Locate the cell with the specified text and output its (X, Y) center coordinate. 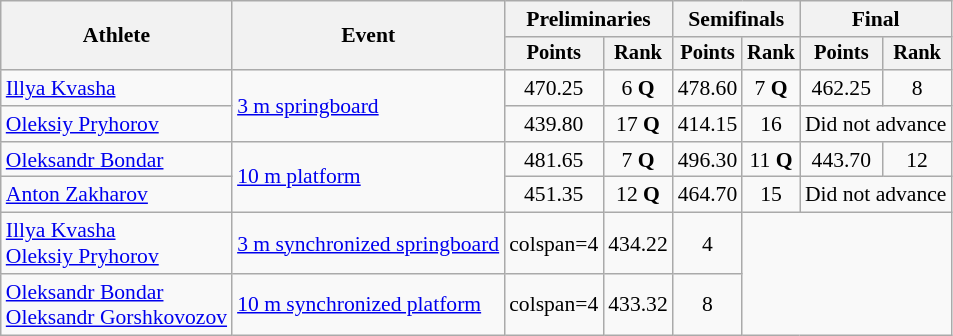
478.60 (708, 88)
Final (876, 19)
12 Q (638, 195)
Illya KvashaOleksiy Pryhorov (116, 244)
Illya Kvasha (116, 88)
Athlete (116, 36)
6 Q (638, 88)
481.65 (554, 160)
496.30 (708, 160)
462.25 (842, 88)
439.80 (554, 124)
4 (708, 244)
464.70 (708, 195)
3 m synchronized springboard (368, 244)
11 Q (771, 160)
Oleksandr BondarOleksandr Gorshkovozov (116, 304)
434.22 (638, 244)
12 (918, 160)
451.35 (554, 195)
433.32 (638, 304)
443.70 (842, 160)
10 m synchronized platform (368, 304)
Semifinals (736, 19)
16 (771, 124)
17 Q (638, 124)
15 (771, 195)
Event (368, 36)
Oleksiy Pryhorov (116, 124)
Preliminaries (588, 19)
Anton Zakharov (116, 195)
414.15 (708, 124)
10 m platform (368, 178)
3 m springboard (368, 106)
Oleksandr Bondar (116, 160)
470.25 (554, 88)
